Find where the given text appears and provide that cell's center as (X, Y) coordinate. 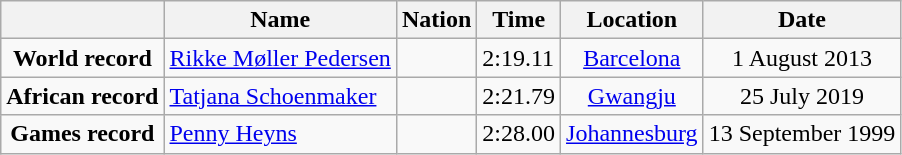
World record (82, 58)
25 July 2019 (802, 96)
Barcelona (632, 58)
Nation (436, 20)
Rikke Møller Pedersen (280, 58)
2:21.79 (519, 96)
Date (802, 20)
13 September 1999 (802, 134)
Location (632, 20)
2:19.11 (519, 58)
Gwangju (632, 96)
Name (280, 20)
Johannesburg (632, 134)
Tatjana Schoenmaker (280, 96)
2:28.00 (519, 134)
Time (519, 20)
African record (82, 96)
Penny Heyns (280, 134)
Games record (82, 134)
1 August 2013 (802, 58)
